Search for the cell housing the specified text and yield its (x, y) center coordinate. 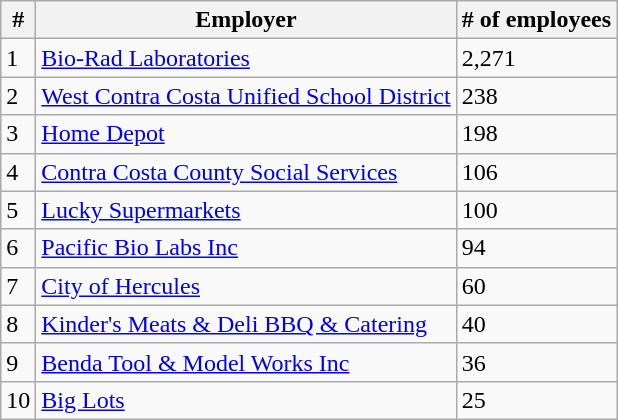
94 (536, 248)
238 (536, 96)
Contra Costa County Social Services (246, 172)
10 (18, 400)
60 (536, 286)
Bio-Rad Laboratories (246, 58)
# (18, 20)
9 (18, 362)
Big Lots (246, 400)
198 (536, 134)
6 (18, 248)
36 (536, 362)
8 (18, 324)
West Contra Costa Unified School District (246, 96)
Employer (246, 20)
40 (536, 324)
2,271 (536, 58)
106 (536, 172)
4 (18, 172)
Kinder's Meats & Deli BBQ & Catering (246, 324)
7 (18, 286)
City of Hercules (246, 286)
Pacific Bio Labs Inc (246, 248)
2 (18, 96)
25 (536, 400)
1 (18, 58)
Benda Tool & Model Works Inc (246, 362)
Home Depot (246, 134)
3 (18, 134)
Lucky Supermarkets (246, 210)
5 (18, 210)
100 (536, 210)
# of employees (536, 20)
